Search for the cell housing the specified text and yield its [X, Y] center coordinate. 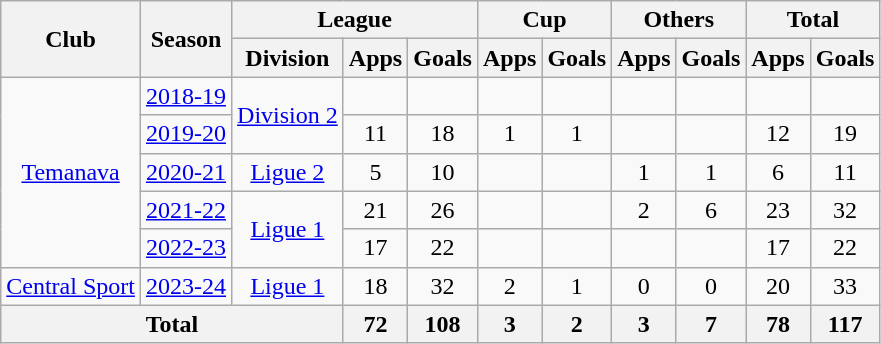
Club [71, 39]
21 [375, 210]
78 [778, 324]
Central Sport [71, 286]
2020-21 [186, 172]
Cup [544, 20]
League [355, 20]
Temanava [71, 172]
117 [845, 324]
2022-23 [186, 248]
33 [845, 286]
Ligue 2 [288, 172]
19 [845, 134]
2019-20 [186, 134]
23 [778, 210]
Season [186, 39]
26 [443, 210]
2021-22 [186, 210]
7 [711, 324]
Others [679, 20]
20 [778, 286]
2023-24 [186, 286]
Division [288, 58]
72 [375, 324]
10 [443, 172]
Division 2 [288, 115]
108 [443, 324]
5 [375, 172]
12 [778, 134]
2018-19 [186, 96]
